Output the (x, y) coordinate of the center of the cell containing the given text.  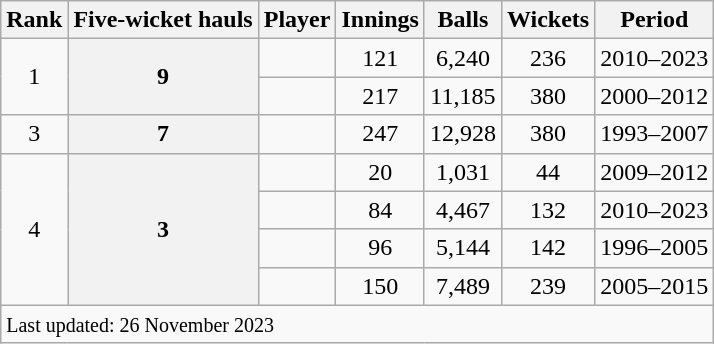
20 (380, 172)
247 (380, 134)
84 (380, 210)
1996–2005 (654, 248)
2000–2012 (654, 96)
132 (548, 210)
6,240 (462, 58)
7 (163, 134)
7,489 (462, 286)
11,185 (462, 96)
142 (548, 248)
1993–2007 (654, 134)
4,467 (462, 210)
Period (654, 20)
5,144 (462, 248)
150 (380, 286)
1,031 (462, 172)
Wickets (548, 20)
Rank (34, 20)
9 (163, 77)
2009–2012 (654, 172)
44 (548, 172)
Five-wicket hauls (163, 20)
Balls (462, 20)
217 (380, 96)
2005–2015 (654, 286)
236 (548, 58)
4 (34, 229)
121 (380, 58)
239 (548, 286)
Last updated: 26 November 2023 (358, 324)
Player (297, 20)
Innings (380, 20)
1 (34, 77)
12,928 (462, 134)
96 (380, 248)
